Scan for the cell matching the given text and deliver its (X, Y) coordinate at center. 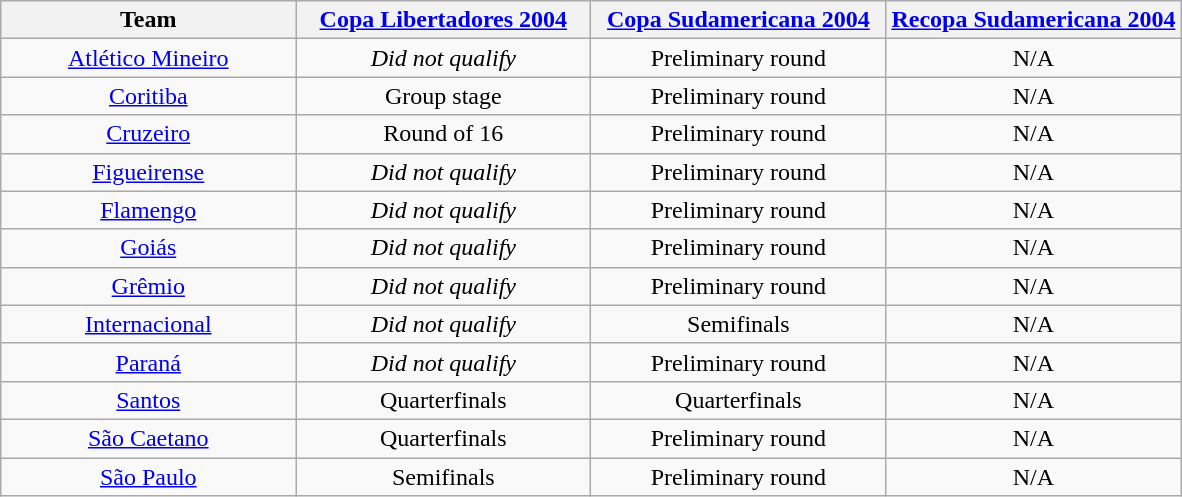
Figueirense (148, 172)
Paraná (148, 362)
Santos (148, 400)
Copa Sudamericana 2004 (738, 20)
Group stage (444, 96)
Recopa Sudamericana 2004 (1034, 20)
Copa Libertadores 2004 (444, 20)
Flamengo (148, 210)
São Paulo (148, 477)
São Caetano (148, 438)
Team (148, 20)
Cruzeiro (148, 134)
Internacional (148, 324)
Goiás (148, 248)
Atlético Mineiro (148, 58)
Round of 16 (444, 134)
Coritiba (148, 96)
Grêmio (148, 286)
